Return the (X, Y) coordinate for the center point of the cell that contains the specified text.  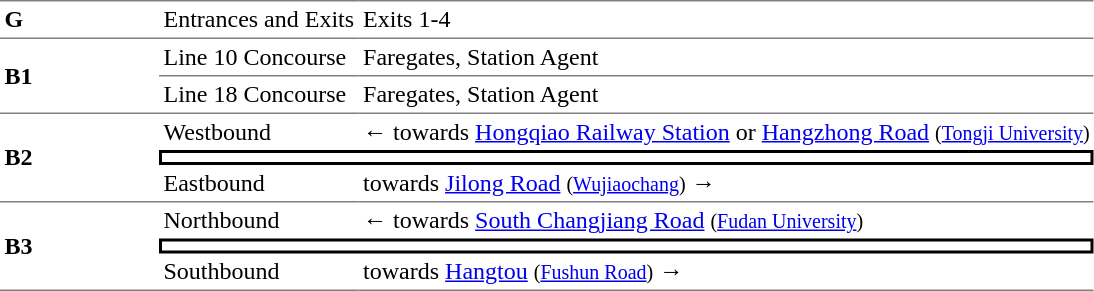
Entrances and Exits (259, 20)
Northbound (259, 220)
Line 18 Concourse (259, 95)
B2 (80, 158)
Eastbound (259, 184)
G (80, 20)
Westbound (259, 132)
B3 (80, 246)
Line 10 Concourse (259, 58)
B1 (80, 76)
